From the cell containing the given text, extract its center point as [x, y] coordinate. 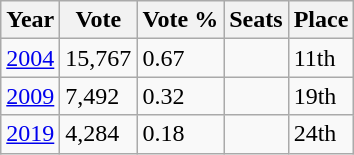
Vote % [180, 20]
Vote [98, 20]
4,284 [98, 134]
0.18 [180, 134]
24th [321, 134]
11th [321, 58]
2009 [30, 96]
0.32 [180, 96]
15,767 [98, 58]
2019 [30, 134]
2004 [30, 58]
Place [321, 20]
19th [321, 96]
Year [30, 20]
0.67 [180, 58]
Seats [256, 20]
7,492 [98, 96]
